Capture the cell that displays the provided text and extract its [X, Y] central coordinate. 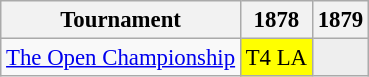
Tournament [121, 20]
T4 LA [276, 58]
The Open Championship [121, 58]
1879 [340, 20]
1878 [276, 20]
